Search for the cell housing the specified text and yield its (X, Y) center coordinate. 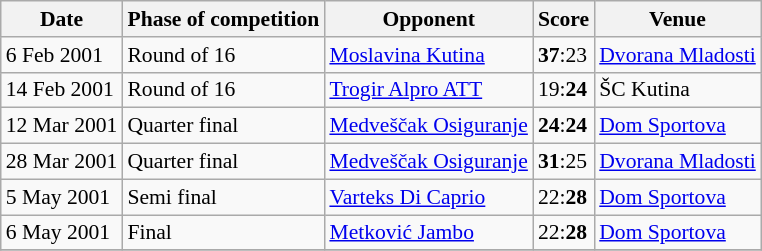
Date (62, 19)
Phase of competition (223, 19)
Venue (678, 19)
6 Feb 2001 (62, 55)
Metković Jambo (428, 233)
Semi final (223, 197)
Trogir Alpro ATT (428, 90)
Moslavina Kutina (428, 55)
6 May 2001 (62, 233)
19:24 (564, 90)
31:25 (564, 162)
ŠC Kutina (678, 90)
37:23 (564, 55)
Final (223, 233)
14 Feb 2001 (62, 90)
Score (564, 19)
5 May 2001 (62, 197)
28 Mar 2001 (62, 162)
Varteks Di Caprio (428, 197)
12 Mar 2001 (62, 126)
24:24 (564, 126)
Opponent (428, 19)
